Pinpoint the cell where the given text exists, returning its [X, Y] midpoint coordinate. 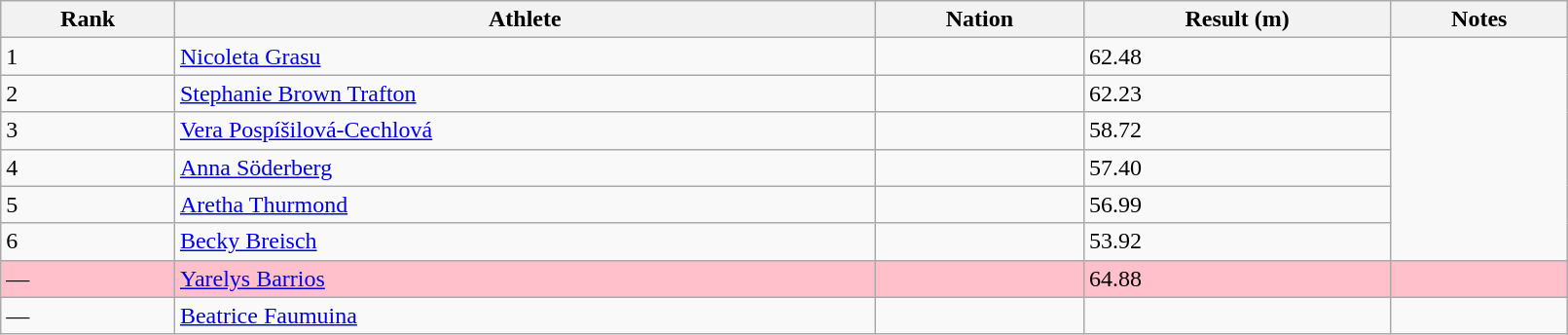
Notes [1479, 19]
Nation [979, 19]
3 [88, 130]
Stephanie Brown Trafton [525, 93]
Athlete [525, 19]
1 [88, 56]
Becky Breisch [525, 242]
4 [88, 167]
Vera Pospíšilová-Cechlová [525, 130]
56.99 [1236, 205]
58.72 [1236, 130]
5 [88, 205]
Result (m) [1236, 19]
Rank [88, 19]
Aretha Thurmond [525, 205]
Beatrice Faumuina [525, 316]
53.92 [1236, 242]
Anna Söderberg [525, 167]
6 [88, 242]
62.48 [1236, 56]
64.88 [1236, 279]
57.40 [1236, 167]
2 [88, 93]
62.23 [1236, 93]
Nicoleta Grasu [525, 56]
Yarelys Barrios [525, 279]
